Extract the (X, Y) coordinate from the center of the cell holding the provided text.  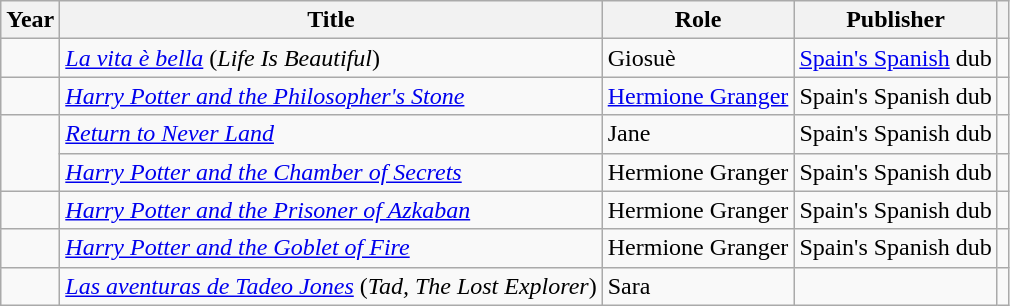
Harry Potter and the Philosopher's Stone (331, 96)
Return to Never Land (331, 134)
Harry Potter and the Goblet of Fire (331, 248)
Jane (698, 134)
Giosuè (698, 58)
Year (30, 20)
Title (331, 20)
Harry Potter and the Prisoner of Azkaban (331, 210)
Harry Potter and the Chamber of Secrets (331, 172)
Role (698, 20)
Publisher (896, 20)
La vita è bella (Life Is Beautiful) (331, 58)
Las aventuras de Tadeo Jones (Tad, The Lost Explorer) (331, 286)
Sara (698, 286)
